Determine the (X, Y) coordinate at the center of the cell enclosing the given text.  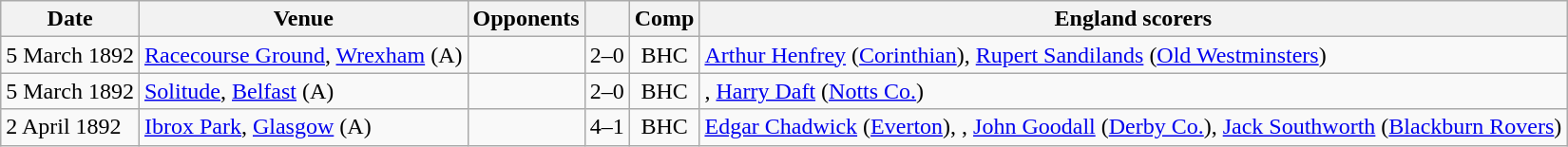
, Harry Daft (Notts Co.) (1133, 91)
Racecourse Ground, Wrexham (A) (303, 55)
Comp (664, 19)
4–1 (606, 127)
Opponents (526, 19)
England scorers (1133, 19)
2 April 1892 (70, 127)
Date (70, 19)
Ibrox Park, Glasgow (A) (303, 127)
Solitude, Belfast (A) (303, 91)
Arthur Henfrey (Corinthian), Rupert Sandilands (Old Westminsters) (1133, 55)
Venue (303, 19)
Edgar Chadwick (Everton), , John Goodall (Derby Co.), Jack Southworth (Blackburn Rovers) (1133, 127)
